Pinpoint the cell where the given text exists, returning its (x, y) midpoint coordinate. 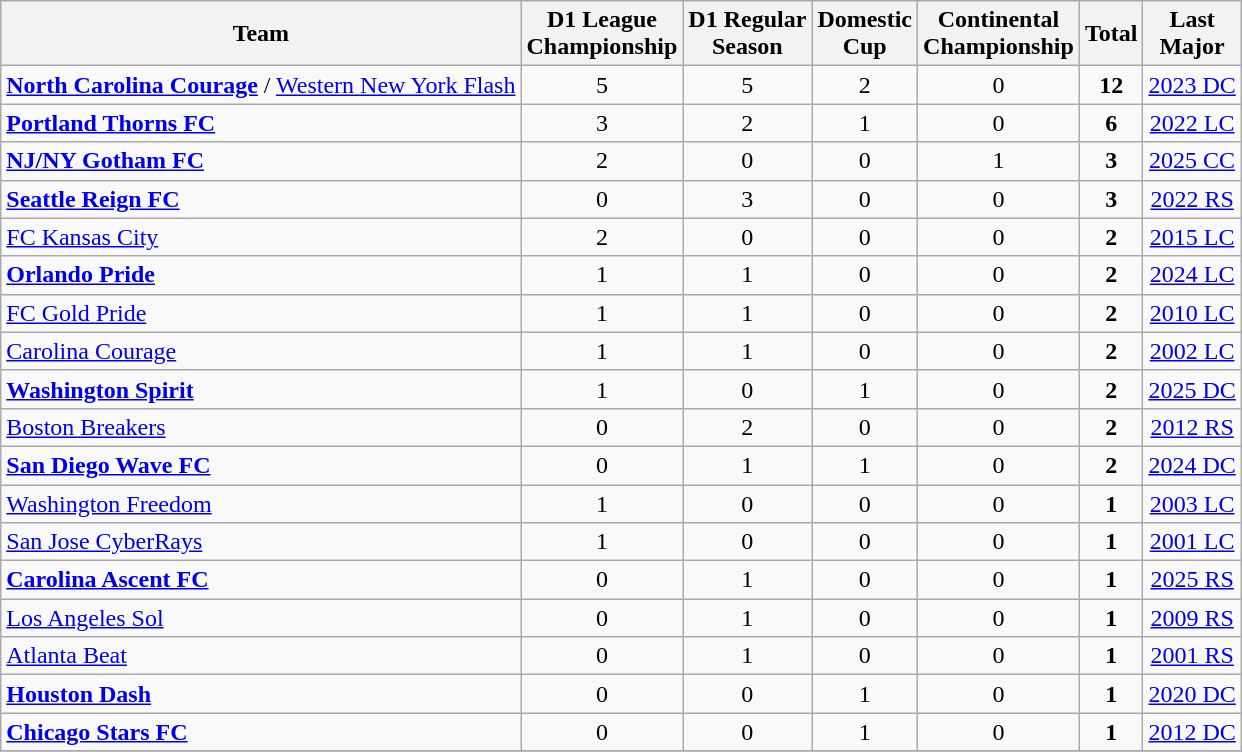
2012 DC (1192, 732)
Washington Spirit (261, 389)
Atlanta Beat (261, 656)
San Jose CyberRays (261, 542)
Seattle Reign FC (261, 199)
2015 LC (1192, 237)
2025 CC (1192, 161)
2024 LC (1192, 275)
Los Angeles Sol (261, 618)
2001 RS (1192, 656)
Portland Thorns FC (261, 123)
ContinentalChampionship (999, 34)
NJ/NY Gotham FC (261, 161)
LastMajor (1192, 34)
12 (1111, 85)
Washington Freedom (261, 503)
2020 DC (1192, 694)
2025 RS (1192, 580)
2010 LC (1192, 313)
2003 LC (1192, 503)
Carolina Courage (261, 351)
2024 DC (1192, 465)
Carolina Ascent FC (261, 580)
Houston Dash (261, 694)
FC Kansas City (261, 237)
2012 RS (1192, 427)
Chicago Stars FC (261, 732)
2025 DC (1192, 389)
2009 RS (1192, 618)
FC Gold Pride (261, 313)
D1 LeagueChampionship (602, 34)
6 (1111, 123)
North Carolina Courage / Western New York Flash (261, 85)
2001 LC (1192, 542)
San Diego Wave FC (261, 465)
Orlando Pride (261, 275)
2023 DC (1192, 85)
Boston Breakers (261, 427)
Team (261, 34)
2022 RS (1192, 199)
2002 LC (1192, 351)
Total (1111, 34)
DomesticCup (865, 34)
2022 LC (1192, 123)
D1 RegularSeason (748, 34)
